Return [X, Y] of the center of cell containing provided text 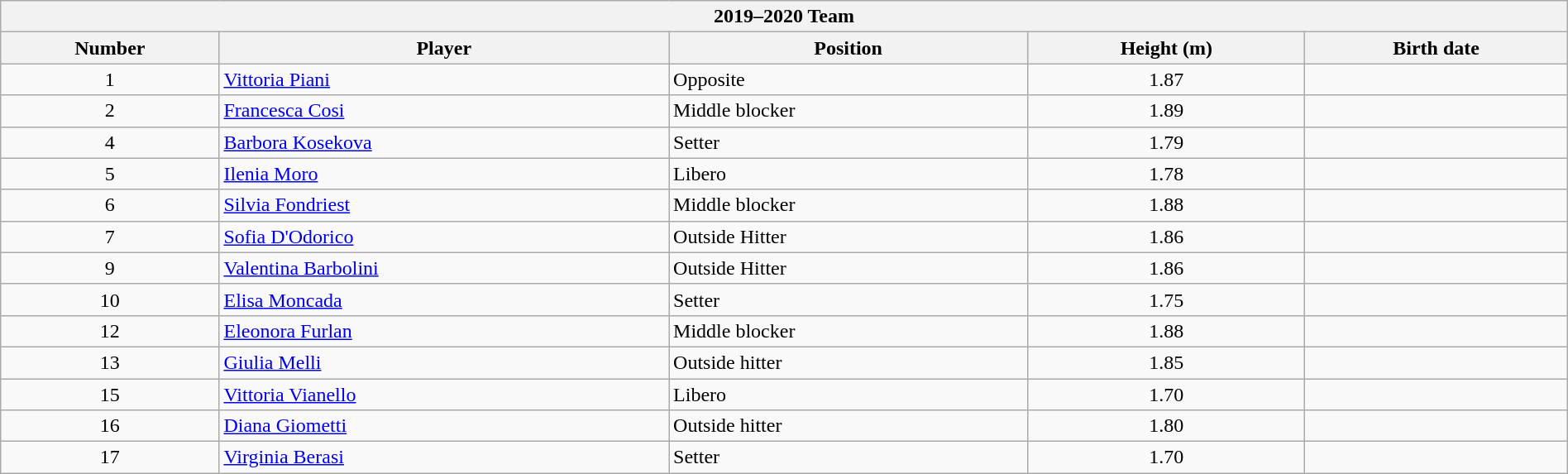
17 [110, 457]
1.80 [1166, 426]
Ilenia Moro [444, 174]
16 [110, 426]
1.78 [1166, 174]
Virginia Berasi [444, 457]
1.79 [1166, 142]
Birth date [1436, 48]
5 [110, 174]
2019–2020 Team [784, 17]
Opposite [849, 79]
1.89 [1166, 111]
12 [110, 331]
7 [110, 237]
Valentina Barbolini [444, 268]
9 [110, 268]
Sofia D'Odorico [444, 237]
Player [444, 48]
Vittoria Vianello [444, 395]
6 [110, 205]
Number [110, 48]
15 [110, 395]
Francesca Cosi [444, 111]
1 [110, 79]
Eleonora Furlan [444, 331]
10 [110, 299]
Diana Giometti [444, 426]
Giulia Melli [444, 362]
4 [110, 142]
2 [110, 111]
Barbora Kosekova [444, 142]
Position [849, 48]
Silvia Fondriest [444, 205]
Elisa Moncada [444, 299]
Vittoria Piani [444, 79]
Height (m) [1166, 48]
1.75 [1166, 299]
13 [110, 362]
1.87 [1166, 79]
1.85 [1166, 362]
